Provide the (x, y) coordinate of the cell's center where the given text is located.  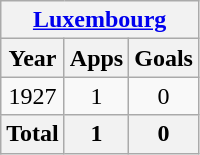
Apps (96, 58)
Total (33, 134)
Luxembourg (100, 20)
Goals (164, 58)
1927 (33, 96)
Year (33, 58)
